Determine the [x, y] coordinate at the center of the cell enclosing the given text.  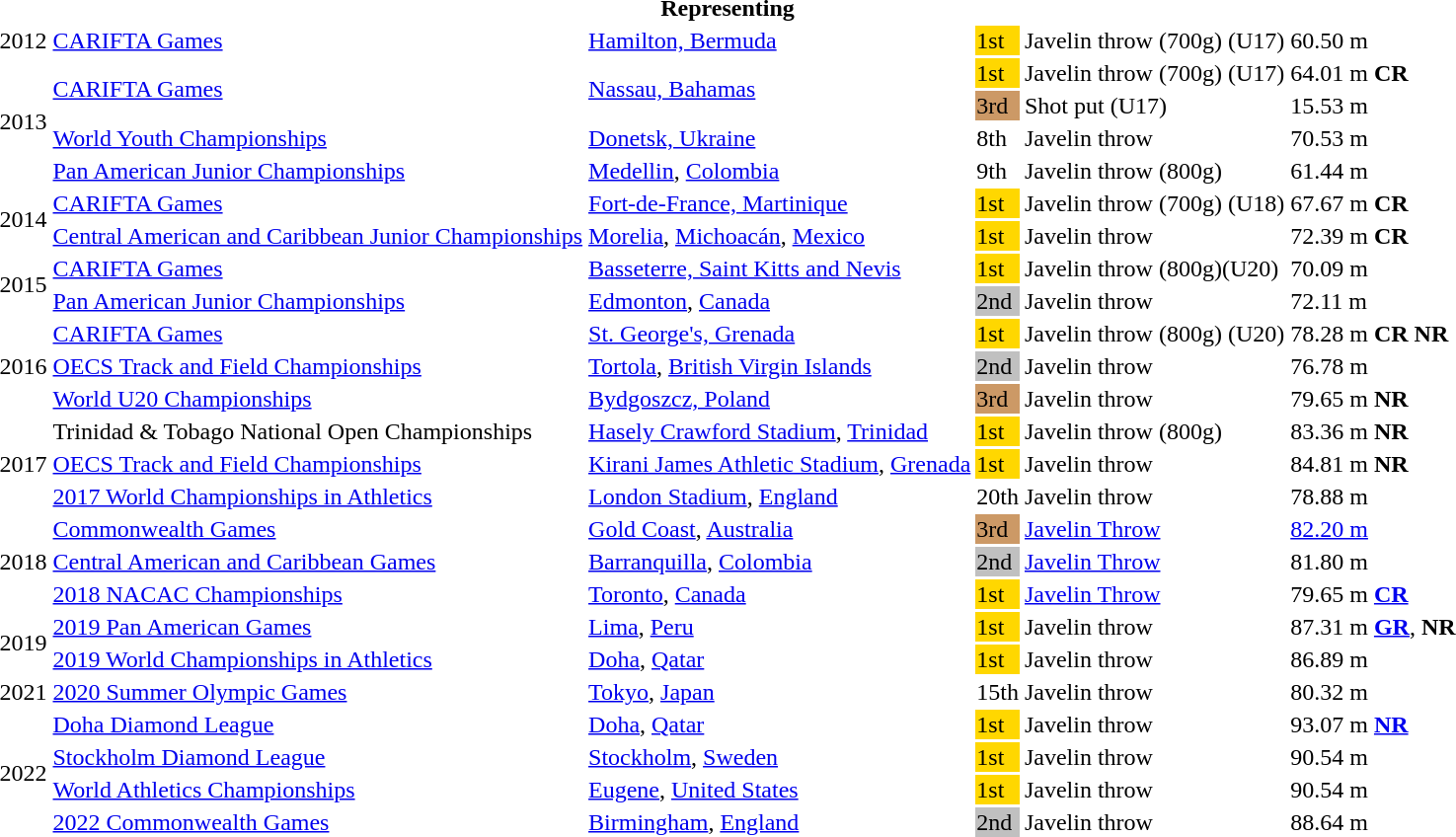
2017 World Championships in Athletics [318, 496]
World U20 Championships [318, 399]
Hamilton, Bermuda [780, 40]
Edmonton, Canada [780, 301]
2022 Commonwealth Games [318, 822]
Central American and Caribbean Junior Championships [318, 236]
Javelin throw (800g)(U20) [1154, 268]
20th [998, 496]
Birmingham, England [780, 822]
2019 World Championships in Athletics [318, 659]
Tortola, British Virgin Islands [780, 366]
9th [998, 171]
Commonwealth Games [318, 529]
World Athletics Championships [318, 790]
15th [998, 692]
Bydgoszcz, Poland [780, 399]
Gold Coast, Australia [780, 529]
Javelin throw (700g) (U18) [1154, 203]
Donetsk, Ukraine [780, 138]
Javelin throw (800g) (U20) [1154, 334]
Lima, Peru [780, 627]
Eugene, United States [780, 790]
London Stadium, England [780, 496]
8th [998, 138]
2020 Summer Olympic Games [318, 692]
Stockholm, Sweden [780, 757]
Hasely Crawford Stadium, Trinidad [780, 431]
2019 Pan American Games [318, 627]
World Youth Championships [318, 138]
Stockholm Diamond League [318, 757]
Shot put (U17) [1154, 106]
Toronto, Canada [780, 594]
Nassau, Bahamas [780, 89]
2018 NACAC Championships [318, 594]
Morelia, Michoacán, Mexico [780, 236]
Kirani James Athletic Stadium, Grenada [780, 464]
Trinidad & Tobago National Open Championships [318, 431]
Basseterre, Saint Kitts and Nevis [780, 268]
Medellin, Colombia [780, 171]
Barranquilla, Colombia [780, 562]
Tokyo, Japan [780, 692]
Fort-de-France, Martinique [780, 203]
St. George's, Grenada [780, 334]
Central American and Caribbean Games [318, 562]
Doha Diamond League [318, 724]
